Find where the given text appears and provide that cell's center as [X, Y] coordinate. 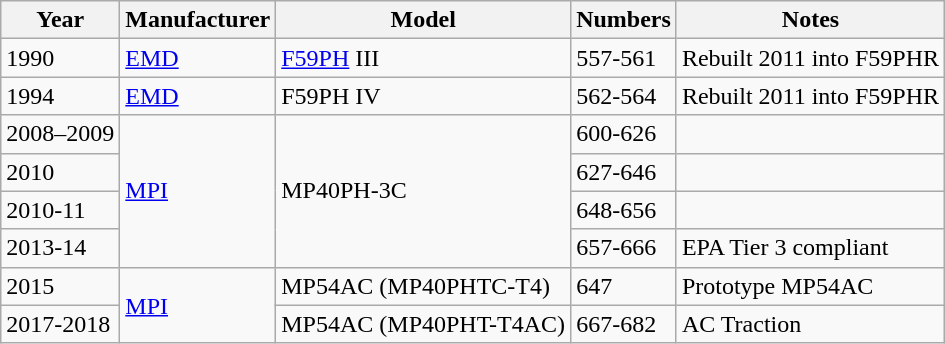
1994 [60, 96]
Manufacturer [198, 20]
2013-14 [60, 248]
Prototype MP54AC [810, 286]
2008–2009 [60, 134]
600-626 [624, 134]
2010-11 [60, 210]
F59PH III [424, 58]
2010 [60, 172]
562-564 [624, 96]
648-656 [624, 210]
1990 [60, 58]
EPA Tier 3 compliant [810, 248]
627-646 [624, 172]
MP54AC (MP40PHTC-T4) [424, 286]
657-666 [624, 248]
Notes [810, 20]
647 [624, 286]
2017-2018 [60, 324]
557-561 [624, 58]
MP40PH-3C [424, 191]
667-682 [624, 324]
Numbers [624, 20]
Year [60, 20]
F59PH IV [424, 96]
Model [424, 20]
2015 [60, 286]
AC Traction [810, 324]
MP54AC (MP40PHT-T4AC) [424, 324]
